Extract the [X, Y] coordinate from the center of the cell holding the provided text.  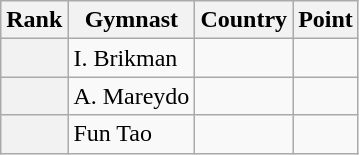
Country [244, 20]
Rank [34, 20]
I. Brikman [132, 58]
Gymnast [132, 20]
Point [326, 20]
A. Mareydo [132, 96]
Fun Tao [132, 134]
